Determine the [x, y] coordinate at the center of the cell enclosing the given text.  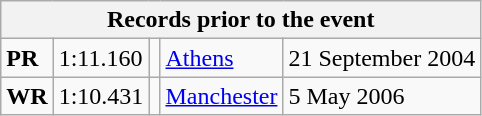
1:10.431 [101, 96]
5 May 2006 [382, 96]
1:11.160 [101, 58]
21 September 2004 [382, 58]
Manchester [222, 96]
WR [27, 96]
Records prior to the event [241, 20]
Athens [222, 58]
PR [27, 58]
